Return (X, Y) of the center of cell containing provided text 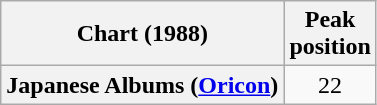
Chart (1988) (142, 34)
22 (330, 85)
Japanese Albums (Oricon) (142, 85)
Peak position (330, 34)
